Find where the given text appears and provide that cell's center as [x, y] coordinate. 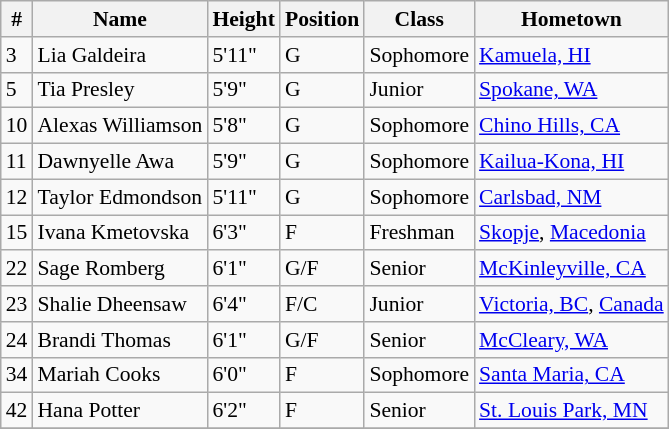
Mariah Cooks [120, 375]
Santa Maria, CA [572, 375]
6'4" [243, 304]
Chino Hills, CA [572, 126]
5 [17, 90]
Carlsbad, NM [572, 197]
42 [17, 411]
Taylor Edmondson [120, 197]
Sage Romberg [120, 269]
Lia Galdeira [120, 55]
St. Louis Park, MN [572, 411]
Position [322, 19]
Hometown [572, 19]
McKinleyville, CA [572, 269]
34 [17, 375]
Kamuela, HI [572, 55]
Skopje, Macedonia [572, 233]
Ivana Kmetovska [120, 233]
15 [17, 233]
12 [17, 197]
F/C [322, 304]
11 [17, 162]
Brandi Thomas [120, 340]
3 [17, 55]
22 [17, 269]
6'3" [243, 233]
Name [120, 19]
Kailua-Kona, HI [572, 162]
Spokane, WA [572, 90]
Dawnyelle Awa [120, 162]
McCleary, WA [572, 340]
Shalie Dheensaw [120, 304]
23 [17, 304]
6'0" [243, 375]
Freshman [419, 233]
10 [17, 126]
5'8" [243, 126]
# [17, 19]
Tia Presley [120, 90]
Class [419, 19]
Height [243, 19]
6'2" [243, 411]
Alexas Williamson [120, 126]
Victoria, BC, Canada [572, 304]
24 [17, 340]
Hana Potter [120, 411]
